Scan for the cell matching the given text and deliver its (x, y) coordinate at center. 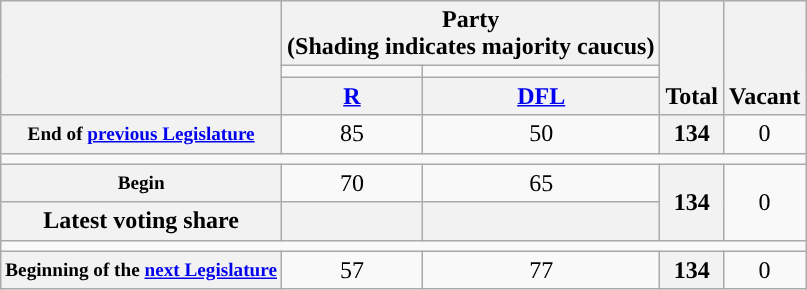
R (352, 96)
Vacant (764, 58)
70 (352, 183)
Party (Shading indicates majority caucus) (471, 34)
End of previous Legislature (142, 134)
85 (352, 134)
DFL (540, 96)
Begin (142, 183)
Latest voting share (142, 221)
Beginning of the next Legislature (142, 270)
77 (540, 270)
65 (540, 183)
50 (540, 134)
Total (692, 58)
57 (352, 270)
